Return [X, Y] of the center of cell containing provided text 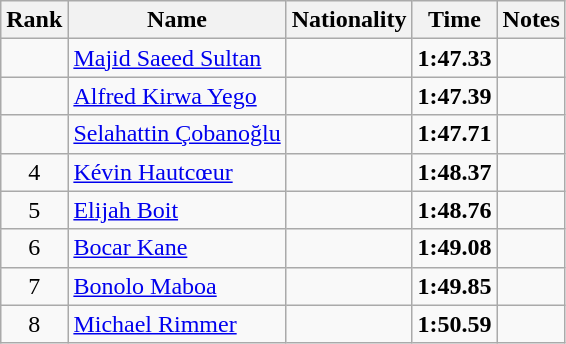
1:48.76 [454, 210]
1:47.71 [454, 134]
7 [34, 286]
1:48.37 [454, 172]
1:49.08 [454, 248]
Time [454, 20]
Kévin Hautcœur [177, 172]
6 [34, 248]
1:50.59 [454, 324]
Michael Rimmer [177, 324]
Alfred Kirwa Yego [177, 96]
1:49.85 [454, 286]
1:47.33 [454, 58]
Elijah Boit [177, 210]
5 [34, 210]
1:47.39 [454, 96]
Name [177, 20]
Nationality [349, 20]
Bonolo Maboa [177, 286]
Bocar Kane [177, 248]
4 [34, 172]
8 [34, 324]
Majid Saeed Sultan [177, 58]
Selahattin Çobanoğlu [177, 134]
Rank [34, 20]
Notes [531, 20]
